Detect which cell encompasses the target text, then output its (x, y) center coordinate. 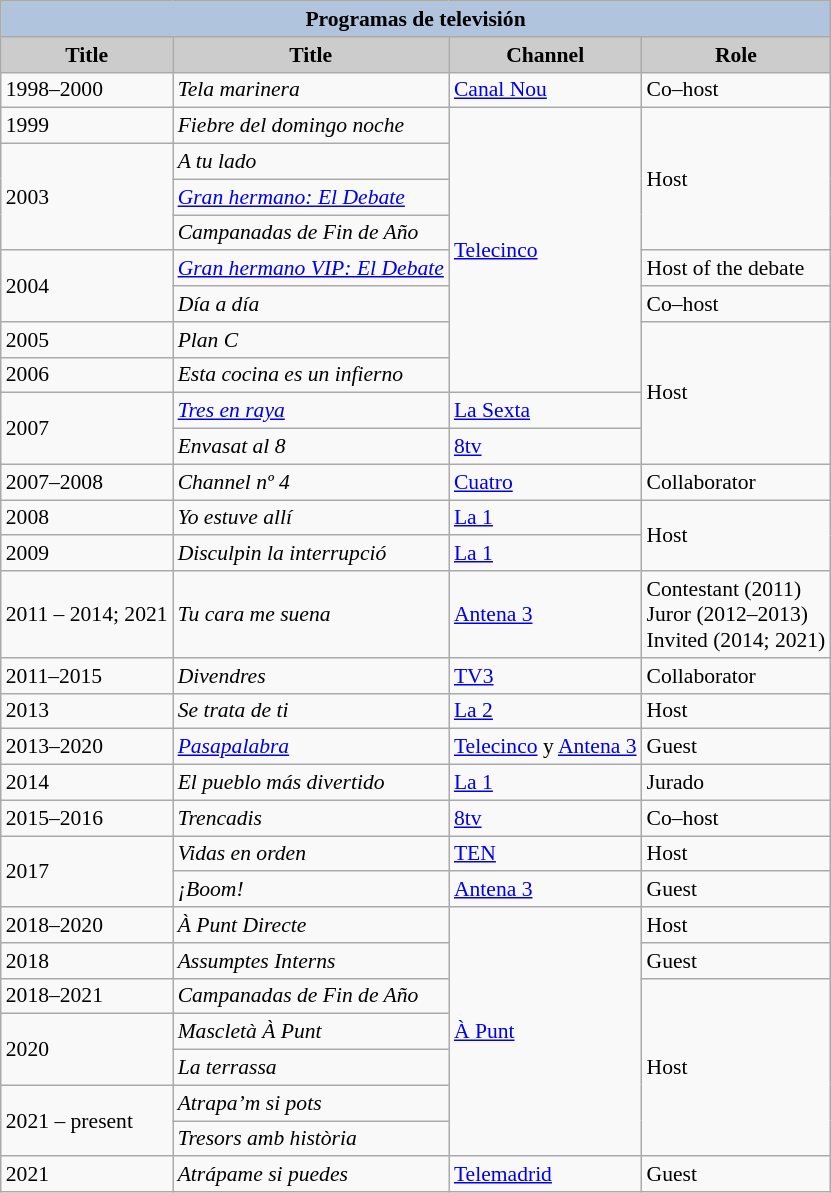
1999 (87, 126)
Tu cara me suena (311, 614)
2003 (87, 198)
Telecinco y Antena 3 (546, 747)
Divendres (311, 676)
Se trata de ti (311, 711)
Pasapalabra (311, 747)
2021 (87, 1175)
2014 (87, 783)
Atrapa’m si pots (311, 1103)
Gran hermano VIP: El Debate (311, 269)
Tresors amb història (311, 1139)
2007 (87, 428)
2021 – present (87, 1120)
Jurado (736, 783)
Cuatro (546, 482)
Host of the debate (736, 269)
Envasat al 8 (311, 447)
2007–2008 (87, 482)
Telemadrid (546, 1175)
Esta cocina es un infierno (311, 375)
Día a día (311, 304)
2017 (87, 872)
La 2 (546, 711)
Contestant (2011)Juror (2012–2013)Invited (2014; 2021) (736, 614)
Vidas en orden (311, 854)
2018 (87, 961)
Yo estuve allí (311, 518)
Canal Nou (546, 90)
2005 (87, 340)
A tu lado (311, 162)
2006 (87, 375)
Trencadis (311, 818)
Tela marinera (311, 90)
2009 (87, 554)
Assumptes Interns (311, 961)
2018–2021 (87, 996)
Tres en raya (311, 411)
2015–2016 (87, 818)
Fiebre del domingo noche (311, 126)
2013–2020 (87, 747)
Channel nº 4 (311, 482)
2013 (87, 711)
À Punt Directe (311, 925)
Gran hermano: El Debate (311, 197)
TV3 (546, 676)
Programas de televisión (416, 19)
2018–2020 (87, 925)
1998–2000 (87, 90)
Plan C (311, 340)
Disculpin la interrupció (311, 554)
La Sexta (546, 411)
¡Boom! (311, 890)
À Punt (546, 1032)
2020 (87, 1050)
2008 (87, 518)
TEN (546, 854)
Role (736, 55)
Mascletà À Punt (311, 1032)
Atrápame si puedes (311, 1175)
La terrassa (311, 1068)
El pueblo más divertido (311, 783)
2011–2015 (87, 676)
2004 (87, 286)
2011 – 2014; 2021 (87, 614)
Channel (546, 55)
Telecinco (546, 250)
